Return (x, y) of the center of cell containing provided text 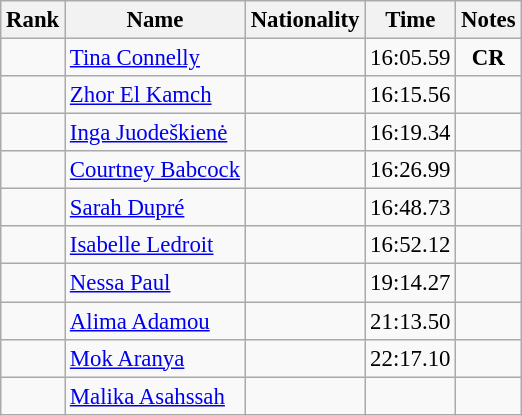
Notes (488, 20)
Courtney Babcock (156, 170)
Mok Aranya (156, 358)
19:14.27 (410, 283)
CR (488, 58)
21:13.50 (410, 321)
Tina Connelly (156, 58)
16:19.34 (410, 133)
Isabelle Ledroit (156, 245)
Time (410, 20)
Rank (33, 20)
16:52.12 (410, 245)
Nessa Paul (156, 283)
Malika Asahssah (156, 396)
Zhor El Kamch (156, 95)
22:17.10 (410, 358)
Inga Juodeškienė (156, 133)
16:05.59 (410, 58)
Name (156, 20)
Alima Adamou (156, 321)
16:15.56 (410, 95)
16:26.99 (410, 170)
Sarah Dupré (156, 208)
Nationality (304, 20)
16:48.73 (410, 208)
